Extract the [x, y] coordinate from the center of the cell holding the provided text.  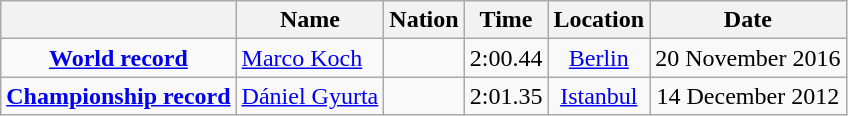
Championship record [118, 96]
Dániel Gyurta [310, 96]
2:01.35 [506, 96]
Istanbul [599, 96]
2:00.44 [506, 58]
World record [118, 58]
14 December 2012 [748, 96]
Nation [424, 20]
Location [599, 20]
Name [310, 20]
Marco Koch [310, 58]
Time [506, 20]
Berlin [599, 58]
20 November 2016 [748, 58]
Date [748, 20]
